From the cell containing the given text, extract its center point as (X, Y) coordinate. 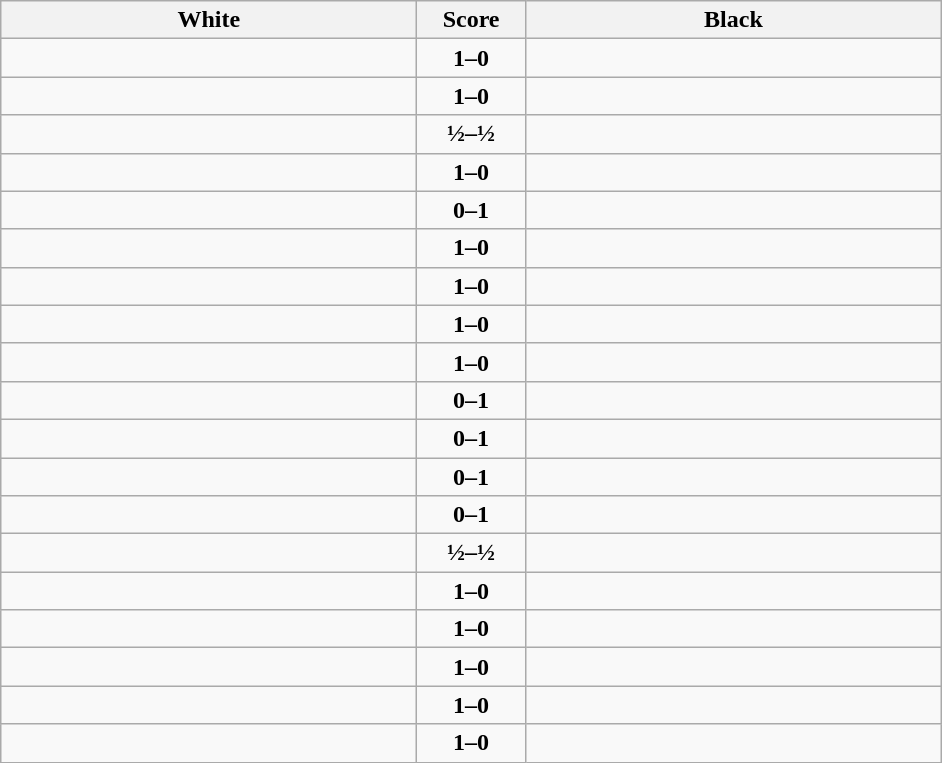
Score (472, 20)
White (209, 20)
Black (733, 20)
